Provide the (X, Y) coordinate of the cell's center where the given text is located.  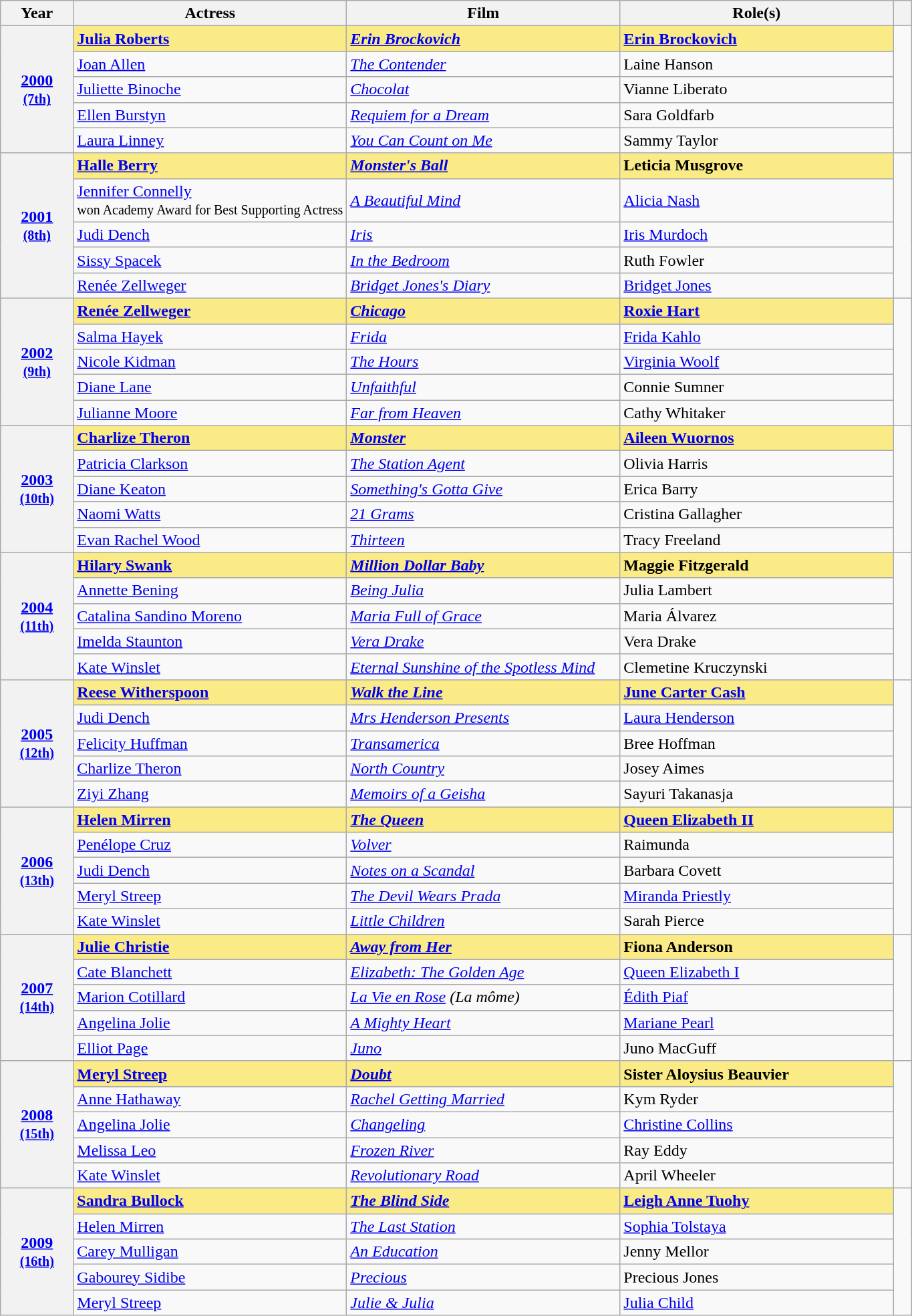
La Vie en Rose (La môme) (484, 997)
Juno (484, 1048)
Maggie Fitzgerald (756, 565)
Thirteen (484, 540)
Sister Aloysius Beauvier (756, 1074)
Sayuri Takanasja (756, 794)
Role(s) (756, 13)
Erica Barry (756, 489)
The Hours (484, 362)
Ziyi Zhang (210, 794)
Carey Mulligan (210, 1252)
Monster (484, 438)
Film (484, 13)
The Station Agent (484, 464)
Raimunda (756, 845)
A Beautiful Mind (484, 200)
Julia Child (756, 1303)
Leticia Musgrove (756, 166)
Iris Murdoch (756, 234)
Clemetine Kruczynski (756, 667)
Precious Jones (756, 1277)
Maria Full of Grace (484, 616)
Naomi Watts (210, 514)
Imelda Staunton (210, 641)
Chocolat (484, 90)
Ray Eddy (756, 1150)
Barbara Covett (756, 870)
Penélope Cruz (210, 845)
2006(13th) (37, 870)
Jennifer Connelly won Academy Award for Best Supporting Actress (210, 200)
Vianne Liberato (756, 90)
2002(9th) (37, 361)
Memoirs of a Geisha (484, 794)
Hilary Swank (210, 565)
Joan Allen (210, 64)
Leigh Anne Tuohy (756, 1201)
Changeling (484, 1124)
Eternal Sunshine of the Spotless Mind (484, 667)
Juliette Binoche (210, 90)
Nicole Kidman (210, 362)
Tracy Freeland (756, 540)
Unfaithful (484, 387)
Marion Cotillard (210, 997)
Precious (484, 1277)
Being Julia (484, 591)
21 Grams (484, 514)
Julianne Moore (210, 413)
Connie Sumner (756, 387)
Doubt (484, 1074)
Away from Her (484, 947)
Frida (484, 336)
Frozen River (484, 1150)
The Devil Wears Prada (484, 896)
Annette Bening (210, 591)
Sammy Taylor (756, 140)
Cate Blanchett (210, 972)
Queen Elizabeth I (756, 972)
Diane Lane (210, 387)
Laine Hanson (756, 64)
Maria Álvarez (756, 616)
April Wheeler (756, 1176)
Alicia Nash (756, 200)
Queen Elizabeth II (756, 820)
Christine Collins (756, 1124)
Elizabeth: The Golden Age (484, 972)
2008(15th) (37, 1124)
Fiona Anderson (756, 947)
Diane Keaton (210, 489)
Julia Lambert (756, 591)
Ruth Fowler (756, 260)
Patricia Clarkson (210, 464)
Sissy Spacek (210, 260)
Aileen Wuornos (756, 438)
Notes on a Scandal (484, 870)
Josey Aimes (756, 769)
2004(11th) (37, 616)
Sarah Pierce (756, 921)
Chicago (484, 311)
Roxie Hart (756, 311)
Cristina Gallagher (756, 514)
Laura Linney (210, 140)
Volver (484, 845)
In the Bedroom (484, 260)
Mariane Pearl (756, 1023)
Iris (484, 234)
Monster's Ball (484, 166)
Gabourey Sidibe (210, 1277)
Little Children (484, 921)
Frida Kahlo (756, 336)
Julie & Julia (484, 1303)
Julie Christie (210, 947)
Actress (210, 13)
Bridget Jones's Diary (484, 285)
North Country (484, 769)
2000(7th) (37, 90)
Sara Goldfarb (756, 115)
2005(12th) (37, 743)
Rachel Getting Married (484, 1099)
Sandra Bullock (210, 1201)
Year (37, 13)
Bree Hoffman (756, 744)
Édith Piaf (756, 997)
Bridget Jones (756, 285)
Olivia Harris (756, 464)
Ellen Burstyn (210, 115)
Elliot Page (210, 1048)
Requiem for a Dream (484, 115)
A Mighty Heart (484, 1023)
2007(14th) (37, 997)
Something's Gotta Give (484, 489)
Evan Rachel Wood (210, 540)
Julia Roberts (210, 39)
June Carter Cash (756, 692)
An Education (484, 1252)
2001(8th) (37, 226)
The Last Station (484, 1226)
The Blind Side (484, 1201)
Melissa Leo (210, 1150)
Virginia Woolf (756, 362)
Cathy Whitaker (756, 413)
Mrs Henderson Presents (484, 717)
Sophia Tolstaya (756, 1226)
Jenny Mellor (756, 1252)
Felicity Huffman (210, 744)
Anne Hathaway (210, 1099)
Catalina Sandino Moreno (210, 616)
Laura Henderson (756, 717)
2003(10th) (37, 489)
Revolutionary Road (484, 1176)
2009(16th) (37, 1252)
Far from Heaven (484, 413)
Miranda Priestly (756, 896)
Transamerica (484, 744)
Walk the Line (484, 692)
Halle Berry (210, 166)
Kym Ryder (756, 1099)
Reese Witherspoon (210, 692)
The Queen (484, 820)
Juno MacGuff (756, 1048)
Salma Hayek (210, 336)
The Contender (484, 64)
Million Dollar Baby (484, 565)
You Can Count on Me (484, 140)
